For the text-containing cell, return its midpoint in [x, y] coordinate format. 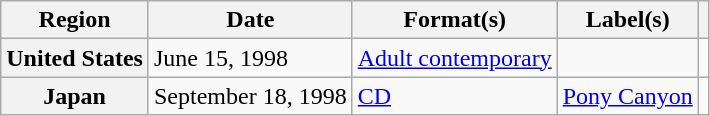
CD [454, 96]
Date [250, 20]
United States [75, 58]
Label(s) [628, 20]
Format(s) [454, 20]
June 15, 1998 [250, 58]
Region [75, 20]
Adult contemporary [454, 58]
September 18, 1998 [250, 96]
Pony Canyon [628, 96]
Japan [75, 96]
